Detect which cell encompasses the target text, then output its (x, y) center coordinate. 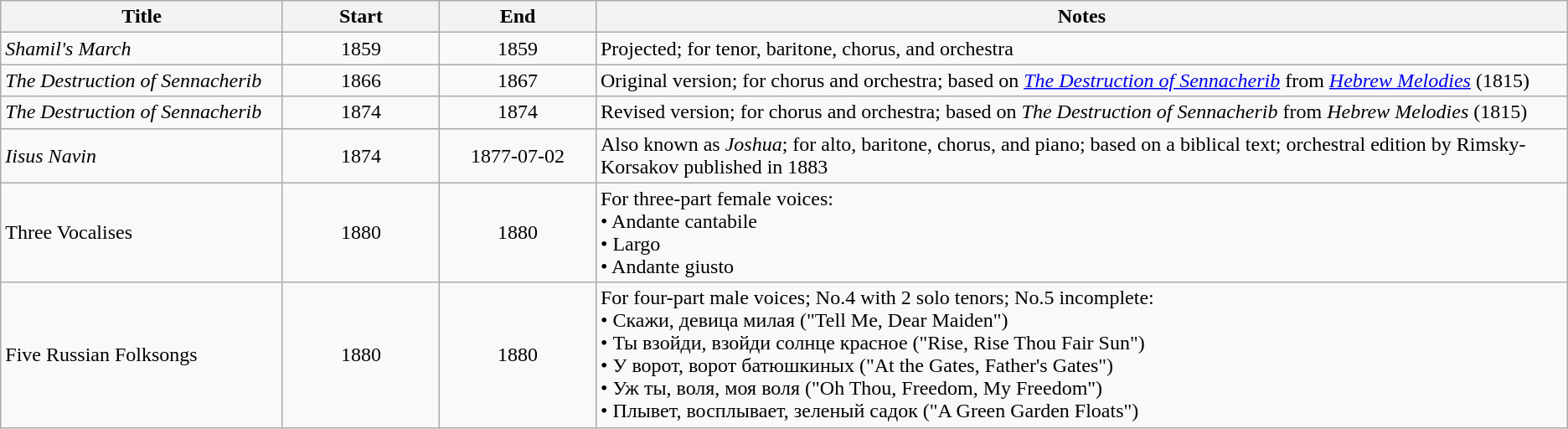
Notes (1081, 17)
Also known as Joshua; for alto, baritone, chorus, and piano; based on a biblical text; orchestral edition by Rimsky-Korsakov published in 1883 (1081, 156)
Projected; for tenor, baritone, chorus, and orchestra (1081, 49)
Shamil's March (142, 49)
Title (142, 17)
Start (360, 17)
Three Vocalises (142, 233)
Five Russian Folksongs (142, 355)
Original version; for chorus and orchestra; based on The Destruction of Sennacherib from Hebrew Melodies (1815) (1081, 80)
Iisus Navin (142, 156)
1877-07-02 (518, 156)
1866 (360, 80)
End (518, 17)
1867 (518, 80)
For three-part female voices:• Andante cantabile • Largo • Andante giusto (1081, 233)
Revised version; for chorus and orchestra; based on The Destruction of Sennacherib from Hebrew Melodies (1815) (1081, 112)
